Capture the cell that displays the provided text and extract its (x, y) central coordinate. 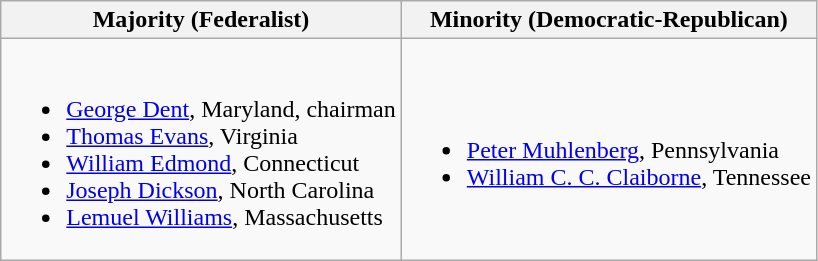
Minority (Democratic-Republican) (608, 20)
George Dent, Maryland, chairmanThomas Evans, VirginiaWilliam Edmond, ConnecticutJoseph Dickson, North CarolinaLemuel Williams, Massachusetts (202, 150)
Peter Muhlenberg, PennsylvaniaWilliam C. C. Claiborne, Tennessee (608, 150)
Majority (Federalist) (202, 20)
